Identify which cell holds the provided text, then report its (x, y) central coordinate. 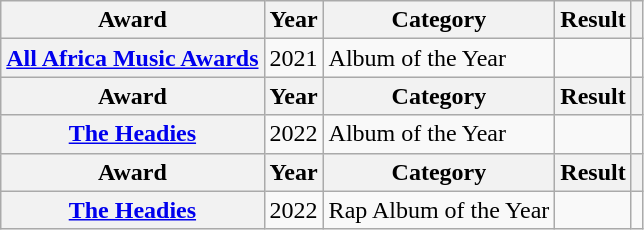
Rap Album of the Year (439, 210)
2021 (294, 58)
All Africa Music Awards (132, 58)
